Locate the cell with the specified text and output its (x, y) center coordinate. 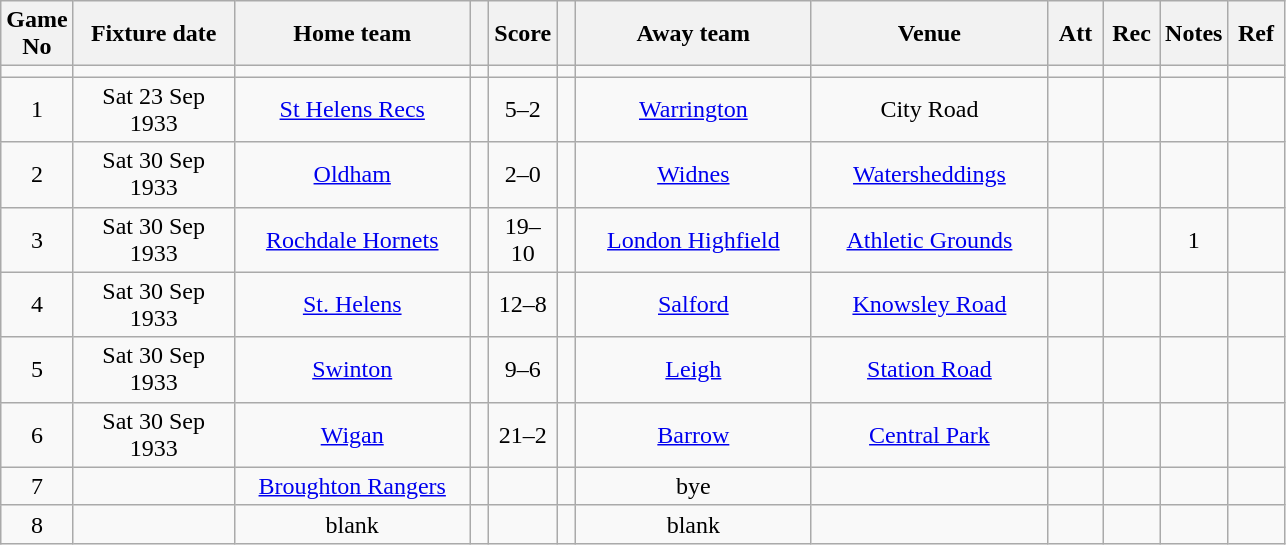
Athletic Grounds (929, 240)
St Helens Recs (352, 110)
St. Helens (352, 304)
bye (693, 486)
21–2 (523, 434)
3 (37, 240)
2–0 (523, 174)
9–6 (523, 370)
Watersheddings (929, 174)
Knowsley Road (929, 304)
Sat 23 Sep 1933 (154, 110)
Broughton Rangers (352, 486)
London Highfield (693, 240)
5 (37, 370)
Venue (929, 34)
12–8 (523, 304)
Ref (1256, 34)
Away team (693, 34)
Score (523, 34)
4 (37, 304)
6 (37, 434)
Oldham (352, 174)
Station Road (929, 370)
Barrow (693, 434)
Rochdale Hornets (352, 240)
Notes (1194, 34)
8 (37, 524)
Widnes (693, 174)
7 (37, 486)
5–2 (523, 110)
Swinton (352, 370)
19–10 (523, 240)
Fixture date (154, 34)
Central Park (929, 434)
2 (37, 174)
City Road (929, 110)
Wigan (352, 434)
Warrington (693, 110)
Home team (352, 34)
Att (1075, 34)
Game No (37, 34)
Leigh (693, 370)
Salford (693, 304)
Rec (1132, 34)
